Provide the (X, Y) coordinate of the cell's center where the given text is located.  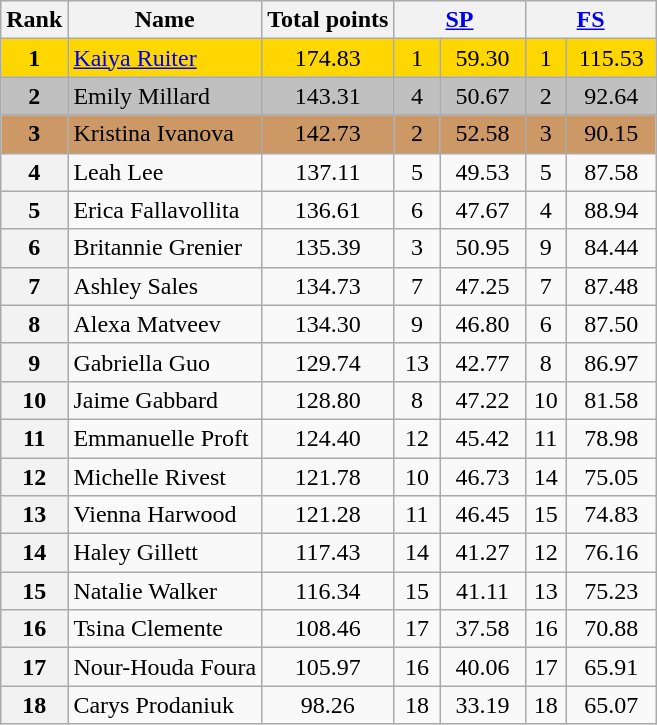
Carys Prodaniuk (165, 705)
41.11 (482, 591)
Kaiya Ruiter (165, 58)
33.19 (482, 705)
Gabriella Guo (165, 362)
46.80 (482, 324)
129.74 (328, 362)
81.58 (611, 400)
142.73 (328, 134)
40.06 (482, 667)
46.73 (482, 477)
143.31 (328, 96)
45.42 (482, 438)
52.58 (482, 134)
50.67 (482, 96)
Ashley Sales (165, 286)
Leah Lee (165, 172)
134.30 (328, 324)
Emily Millard (165, 96)
Jaime Gabbard (165, 400)
Vienna Harwood (165, 515)
116.34 (328, 591)
74.83 (611, 515)
90.15 (611, 134)
87.48 (611, 286)
98.26 (328, 705)
75.05 (611, 477)
47.22 (482, 400)
65.91 (611, 667)
Name (165, 20)
87.58 (611, 172)
Erica Fallavollita (165, 210)
86.97 (611, 362)
92.64 (611, 96)
41.27 (482, 553)
Nour-Houda Foura (165, 667)
121.28 (328, 515)
84.44 (611, 248)
137.11 (328, 172)
135.39 (328, 248)
Tsina Clemente (165, 629)
128.80 (328, 400)
117.43 (328, 553)
121.78 (328, 477)
50.95 (482, 248)
108.46 (328, 629)
75.23 (611, 591)
Michelle Rivest (165, 477)
Kristina Ivanova (165, 134)
Britannie Grenier (165, 248)
124.40 (328, 438)
70.88 (611, 629)
88.94 (611, 210)
Rank (34, 20)
49.53 (482, 172)
174.83 (328, 58)
78.98 (611, 438)
65.07 (611, 705)
105.97 (328, 667)
134.73 (328, 286)
Total points (328, 20)
Emmanuelle Proft (165, 438)
47.67 (482, 210)
Haley Gillett (165, 553)
76.16 (611, 553)
FS (590, 20)
87.50 (611, 324)
59.30 (482, 58)
Natalie Walker (165, 591)
SP (460, 20)
37.58 (482, 629)
136.61 (328, 210)
47.25 (482, 286)
46.45 (482, 515)
115.53 (611, 58)
Alexa Matveev (165, 324)
42.77 (482, 362)
